Output the (x, y) coordinate of the center of the cell containing the given text.  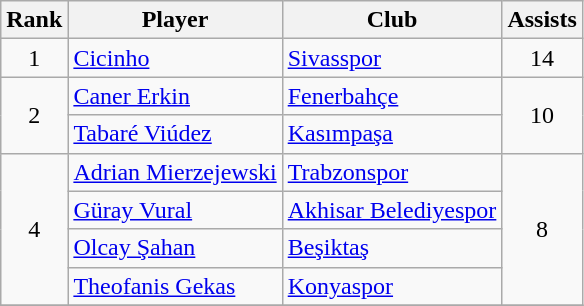
Theofanis Gekas (175, 286)
Fenerbahçe (392, 96)
Güray Vural (175, 210)
4 (34, 229)
Cicinho (175, 58)
Tabaré Viúdez (175, 134)
Caner Erkin (175, 96)
8 (542, 229)
10 (542, 115)
14 (542, 58)
1 (34, 58)
Akhisar Belediyespor (392, 210)
Konyaspor (392, 286)
Adrian Mierzejewski (175, 172)
Kasımpaşa (392, 134)
Club (392, 20)
Beşiktaş (392, 248)
Rank (34, 20)
Trabzonspor (392, 172)
2 (34, 115)
Player (175, 20)
Olcay Şahan (175, 248)
Assists (542, 20)
Sivasspor (392, 58)
